Locate the cell with the specified text and output its [X, Y] center coordinate. 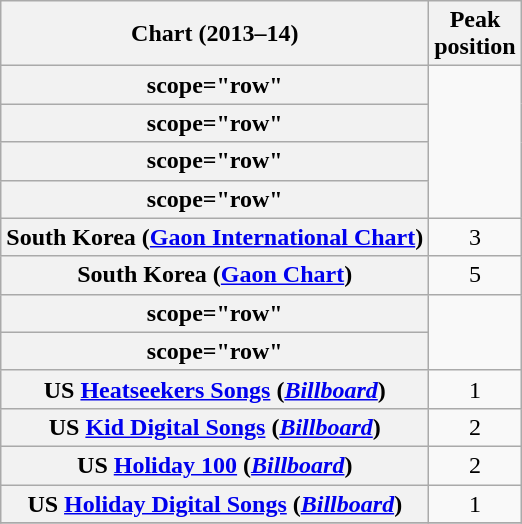
US Heatseekers Songs (Billboard) [215, 389]
US Kid Digital Songs (Billboard) [215, 427]
US Holiday 100 (Billboard) [215, 465]
US Holiday Digital Songs (Billboard) [215, 503]
3 [475, 237]
5 [475, 275]
South Korea (Gaon Chart) [215, 275]
Chart (2013–14) [215, 34]
Peakposition [475, 34]
South Korea (Gaon International Chart) [215, 237]
